Return (X, Y) of the center of cell containing provided text 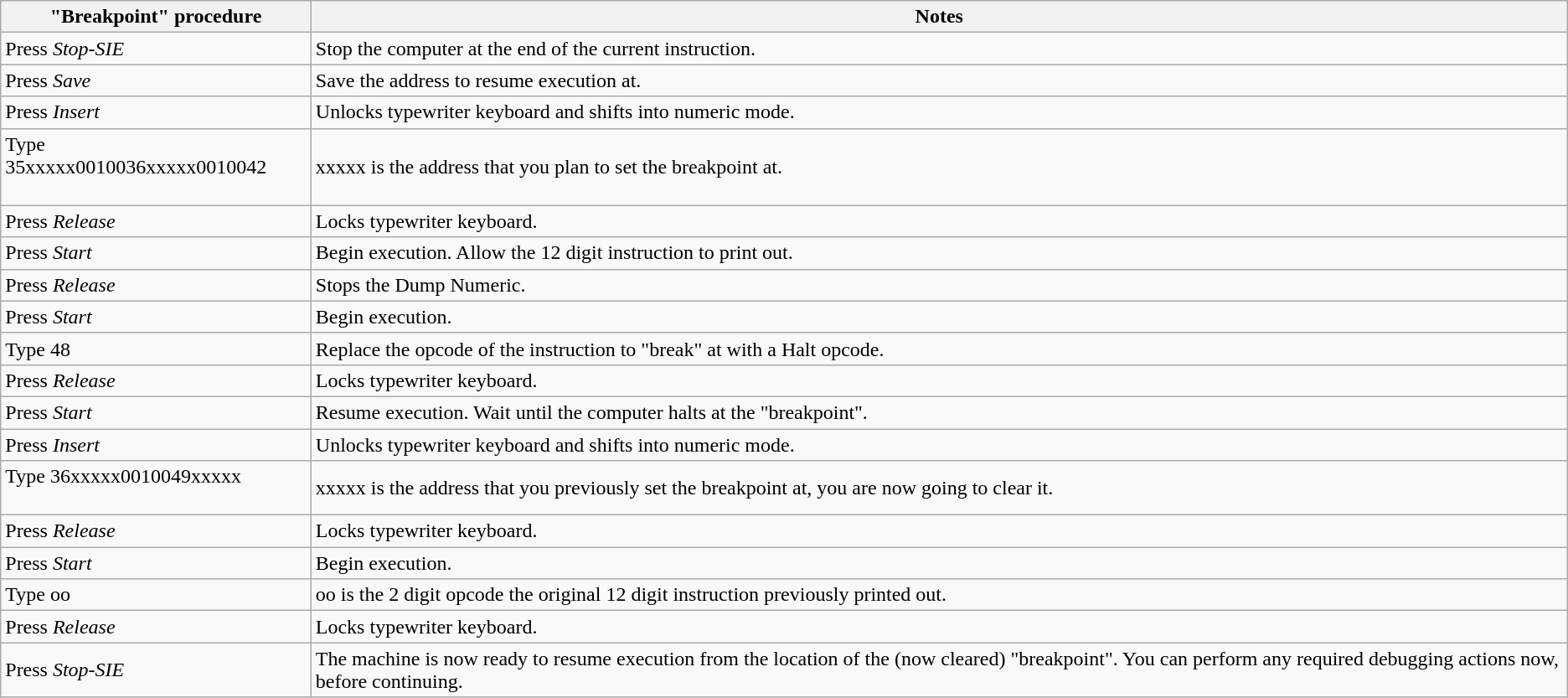
Type 48 (156, 349)
xxxxx is the address that you previously set the breakpoint at, you are now going to clear it. (939, 488)
"Breakpoint" procedure (156, 17)
Type oo (156, 595)
Resume execution. Wait until the computer halts at the "breakpoint". (939, 412)
Stop the computer at the end of the current instruction. (939, 49)
Replace the opcode of the instruction to "break" at with a Halt opcode. (939, 349)
xxxxx is the address that you plan to set the breakpoint at. (939, 167)
oo is the 2 digit opcode the original 12 digit instruction previously printed out. (939, 595)
Begin execution. Allow the 12 digit instruction to print out. (939, 253)
Press Save (156, 80)
Type 35xxxxx0010036xxxxx0010042 (156, 167)
Type 36xxxxx0010049xxxxx (156, 488)
Notes (939, 17)
Stops the Dump Numeric. (939, 285)
Save the address to resume execution at. (939, 80)
